Scan for the cell matching the given text and deliver its (x, y) coordinate at center. 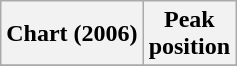
Chart (2006) (72, 34)
Peakposition (189, 34)
